From the cell containing the given text, extract its center point as (X, Y) coordinate. 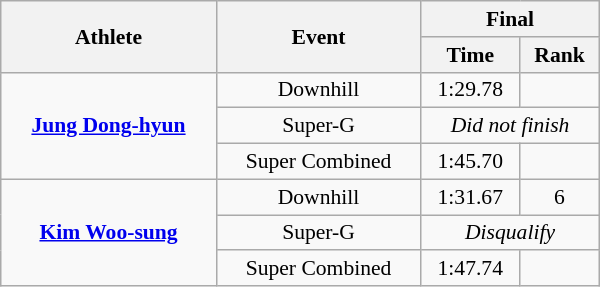
1:45.70 (470, 162)
Final (510, 19)
Athlete (109, 36)
Time (470, 55)
1:29.78 (470, 90)
Jung Dong-hyun (109, 126)
Disqualify (510, 233)
Event (318, 36)
Kim Woo-sung (109, 232)
Rank (560, 55)
1:47.74 (470, 269)
6 (560, 197)
Did not finish (510, 126)
1:31.67 (470, 197)
